Pinpoint the cell where the given text exists, returning its [x, y] midpoint coordinate. 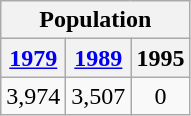
1979 [34, 58]
1995 [160, 58]
0 [160, 96]
3,507 [98, 96]
Population [96, 20]
3,974 [34, 96]
1989 [98, 58]
